Find where the given text appears and provide that cell's center as [X, Y] coordinate. 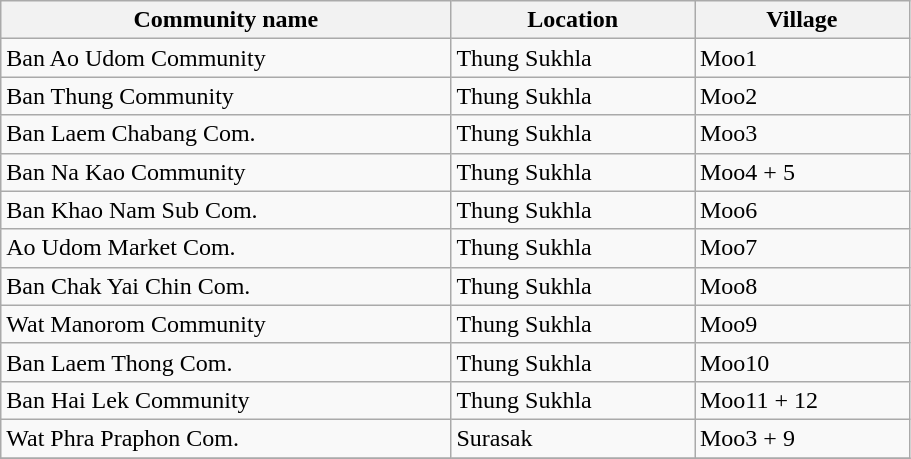
Ao Udom Market Com. [226, 248]
Moo6 [802, 210]
Moo1 [802, 58]
Location [573, 20]
Moo7 [802, 248]
Ban Laem Thong Com. [226, 362]
Moo3 + 9 [802, 438]
Ban Chak Yai Chin Com. [226, 286]
Moo9 [802, 324]
Ban Ao Udom Community [226, 58]
Moo4 + 5 [802, 172]
Wat Phra Praphon Com. [226, 438]
Ban Na Kao Community [226, 172]
Ban Hai Lek Community [226, 400]
Ban Laem Chabang Com. [226, 134]
Ban Thung Community [226, 96]
Moo3 [802, 134]
Moo11 + 12 [802, 400]
Community name [226, 20]
Moo10 [802, 362]
Moo8 [802, 286]
Ban Khao Nam Sub Com. [226, 210]
Surasak [573, 438]
Village [802, 20]
Wat Manorom Community [226, 324]
Moo2 [802, 96]
